Locate the cell with the specified text and output its (x, y) center coordinate. 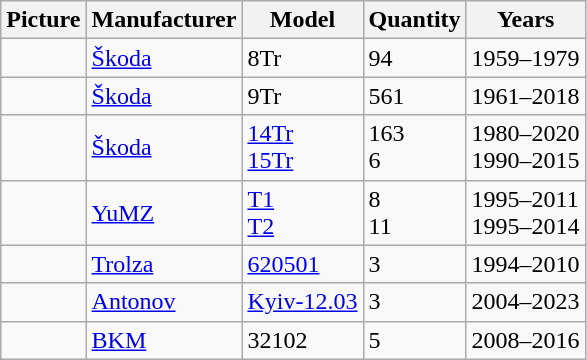
5 (414, 340)
32102 (302, 340)
8Tr (302, 58)
Model (302, 20)
1636 (414, 148)
1961–2018 (526, 96)
1980–20201990–2015 (526, 148)
811 (414, 212)
9Tr (302, 96)
Kyiv-12.03 (302, 302)
Trolza (164, 264)
T1T2 (302, 212)
BKM (164, 340)
YuMZ (164, 212)
620501 (302, 264)
561 (414, 96)
2004–2023 (526, 302)
Picture (44, 20)
14Tr15Tr (302, 148)
1995–20111995–2014 (526, 212)
2008–2016 (526, 340)
Quantity (414, 20)
Years (526, 20)
94 (414, 58)
1994–2010 (526, 264)
1959–1979 (526, 58)
Manufacturer (164, 20)
Antonov (164, 302)
